Find where the given text appears and provide that cell's center as [X, Y] coordinate. 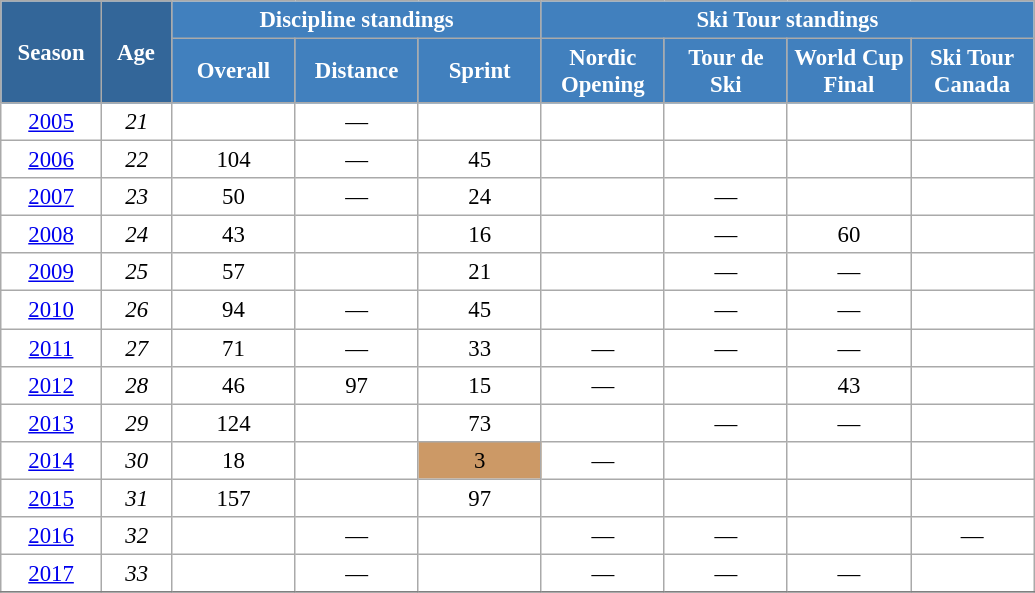
46 [234, 385]
30 [136, 460]
2008 [52, 235]
World CupFinal [848, 72]
2007 [52, 197]
3 [480, 460]
94 [234, 310]
16 [480, 235]
27 [136, 348]
Discipline standings [356, 20]
124 [234, 423]
2014 [52, 460]
28 [136, 385]
25 [136, 273]
157 [234, 498]
2009 [52, 273]
2005 [52, 122]
2011 [52, 348]
2016 [52, 536]
29 [136, 423]
2012 [52, 385]
71 [234, 348]
73 [480, 423]
2017 [52, 573]
15 [480, 385]
18 [234, 460]
NordicOpening [602, 72]
104 [234, 160]
57 [234, 273]
32 [136, 536]
50 [234, 197]
23 [136, 197]
Distance [356, 72]
Tour deSki [726, 72]
26 [136, 310]
Season [52, 52]
60 [848, 235]
2010 [52, 310]
31 [136, 498]
Overall [234, 72]
Sprint [480, 72]
2015 [52, 498]
Age [136, 52]
Ski TourCanada [972, 72]
22 [136, 160]
2006 [52, 160]
2013 [52, 423]
Ski Tour standings [787, 20]
